Return [X, Y] of the center of cell containing provided text 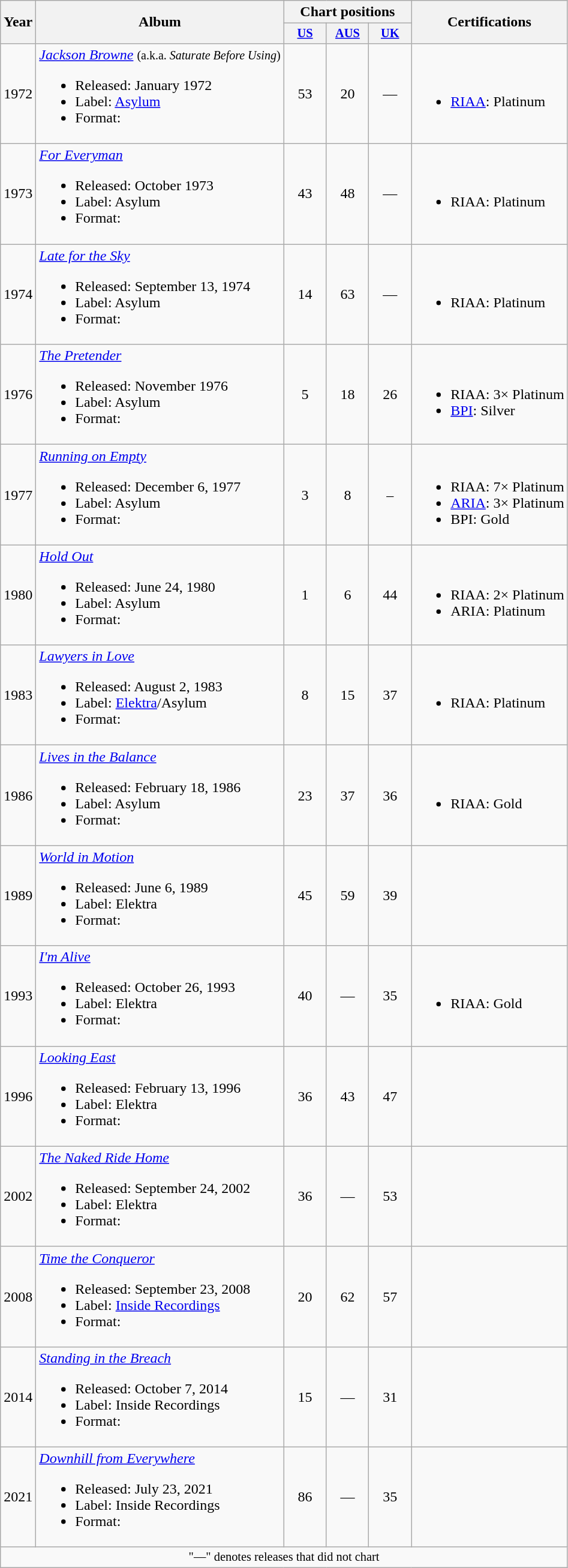
Jackson Browne (a.k.a. Saturate Before Using)Released: January 1972Label: AsylumFormat: [160, 94]
2014 [18, 1397]
39 [390, 895]
1986 [18, 796]
1983 [18, 695]
Album [160, 22]
I'm AliveReleased: October 26, 1993Label: ElektraFormat: [160, 996]
Late for the SkyReleased: September 13, 1974Label: AsylumFormat: [160, 294]
RIAA: 7× PlatinumARIA: 3× PlatinumBPI: Gold [489, 494]
3 [305, 494]
59 [348, 895]
1973 [18, 194]
Lawyers in LoveReleased: August 2, 1983Label: Elektra/AsylumFormat: [160, 695]
1972 [18, 94]
14 [305, 294]
2002 [18, 1197]
47 [390, 1096]
Time the ConquerorReleased: September 23, 2008Label: Inside RecordingsFormat: [160, 1296]
Chart positions [348, 12]
1 [305, 595]
31 [390, 1397]
2021 [18, 1497]
The Naked Ride HomeReleased: September 24, 2002Label: ElektraFormat: [160, 1197]
RIAA: 3× PlatinumBPI: Silver [489, 395]
45 [305, 895]
Lives in the BalanceReleased: February 18, 1986Label: AsylumFormat: [160, 796]
2008 [18, 1296]
40 [305, 996]
62 [348, 1296]
Hold OutReleased: June 24, 1980Label: AsylumFormat: [160, 595]
18 [348, 395]
UK [390, 34]
For EverymanReleased: October 1973Label: AsylumFormat: [160, 194]
23 [305, 796]
Downhill from EverywhereReleased: July 23, 2021Label: Inside RecordingsFormat: [160, 1497]
1974 [18, 294]
Looking EastReleased: February 13, 1996Label: ElektraFormat: [160, 1096]
US [305, 34]
5 [305, 395]
57 [390, 1296]
1976 [18, 395]
1989 [18, 895]
26 [390, 395]
44 [390, 595]
Standing in the BreachReleased: October 7, 2014Label: Inside RecordingsFormat: [160, 1397]
The PretenderReleased: November 1976Label: AsylumFormat: [160, 395]
6 [348, 595]
"—" denotes releases that did not chart [284, 1557]
Year [18, 22]
63 [348, 294]
1996 [18, 1096]
48 [348, 194]
RIAA: 2× PlatinumARIA: Platinum [489, 595]
1980 [18, 595]
– [390, 494]
1993 [18, 996]
1977 [18, 494]
Certifications [489, 22]
World in MotionReleased: June 6, 1989Label: ElektraFormat: [160, 895]
AUS [348, 34]
86 [305, 1497]
Running on EmptyReleased: December 6, 1977Label: AsylumFormat: [160, 494]
